Scan for the cell matching the given text and deliver its [X, Y] coordinate at center. 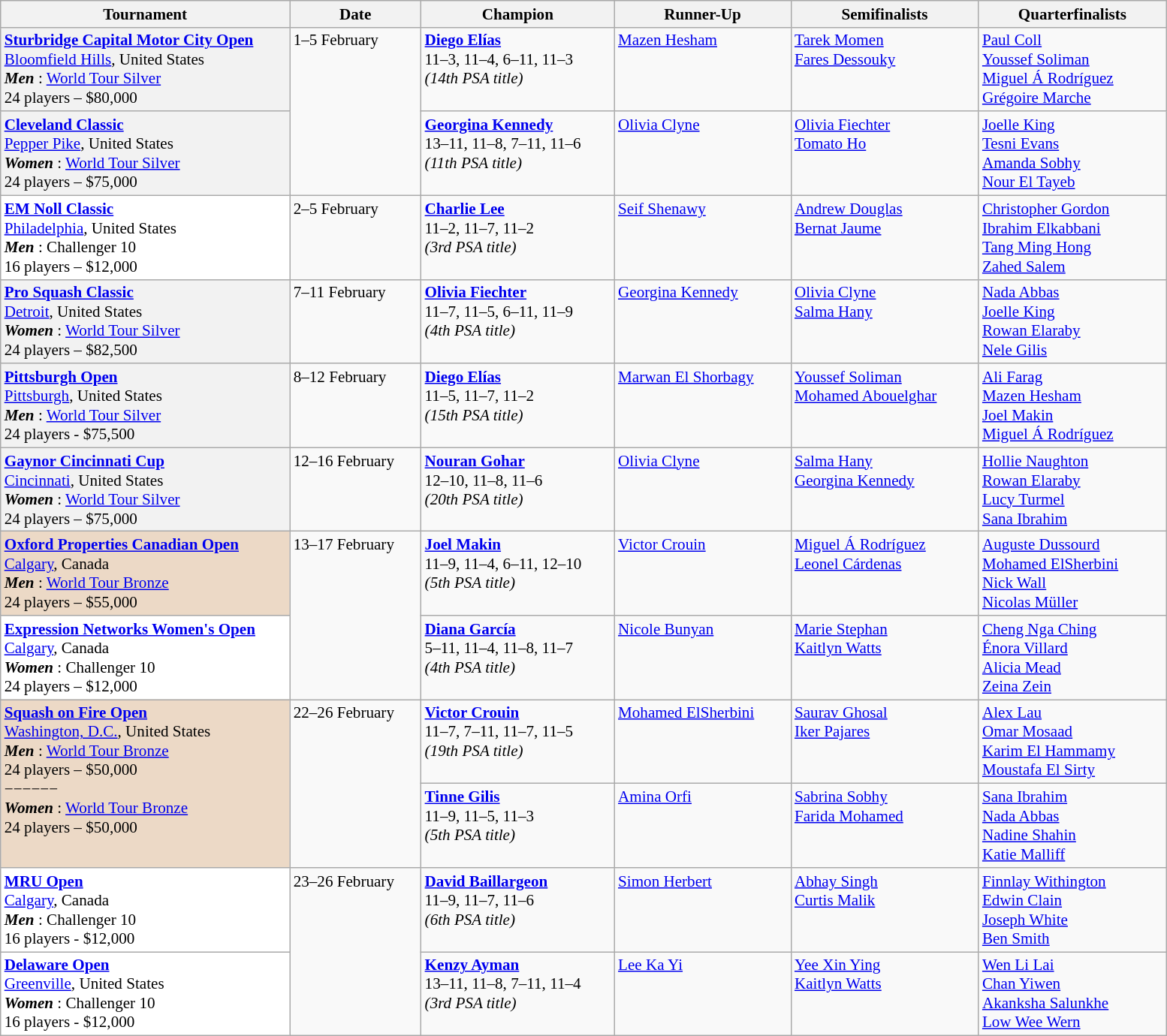
8–12 February [356, 405]
Tarek Momen Fares Dessouky [885, 69]
Quarterfinalists [1072, 14]
Kenzy Ayman13–11, 11–8, 7–11, 11–4(3rd PSA title) [518, 994]
1–5 February [356, 111]
Oxford Properties Canadian Open Calgary, Canada Men : World Tour Bronze24 players – $55,000 [146, 574]
Nouran Gohar12–10, 11–8, 11–6(20th PSA title) [518, 489]
Paul Coll Youssef Soliman Miguel Á Rodríguez Grégoire Marche [1072, 69]
Youssef Soliman Mohamed Abouelghar [885, 405]
Cheng Nga Ching Énora Villard Alicia Mead Zeina Zein [1072, 658]
Marwan El Shorbagy [703, 405]
Semifinalists [885, 14]
Mohamed ElSherbini [703, 742]
Tinne Gilis11–9, 11–5, 11–3(5th PSA title) [518, 826]
Alex Lau Omar Mosaad Karim El Hammamy Moustafa El Sirty [1072, 742]
Marie Stephan Kaitlyn Watts [885, 658]
Seif Shenawy [703, 237]
Squash on Fire Open Washington, D.C., United States Men : World Tour Bronze24 players – $50,000−−−−−− Women : World Tour Bronze24 players – $50,000 [146, 784]
Georgina Kennedy [703, 321]
23–26 February [356, 952]
12–16 February [356, 489]
Nicole Bunyan [703, 658]
Yee Xin Ying Kaitlyn Watts [885, 994]
Runner-Up [703, 14]
Christopher Gordon Ibrahim Elkabbani Tang Ming Hong Zahed Salem [1072, 237]
Date [356, 14]
Pittsburgh Open Pittsburgh, United States Men : World Tour Silver24 players - $75,500 [146, 405]
David Baillargeon11–9, 11–7, 11–6(6th PSA title) [518, 910]
7–11 February [356, 321]
Diego Elías11–3, 11–4, 6–11, 11–3(14th PSA title) [518, 69]
EM Noll Classic Philadelphia, United States Men : Challenger 1016 players – $12,000 [146, 237]
Champion [518, 14]
13–17 February [356, 616]
Simon Herbert [703, 910]
Auguste Dussourd Mohamed ElSherbini Nick Wall Nicolas Müller [1072, 574]
Hollie Naughton Rowan Elaraby Lucy Turmel Sana Ibrahim [1072, 489]
Diana García5–11, 11–4, 11–8, 11–7(4th PSA title) [518, 658]
Nada Abbas Joelle King Rowan Elaraby Nele Gilis [1072, 321]
Miguel Á Rodríguez Leonel Cárdenas [885, 574]
22–26 February [356, 784]
Wen Li Lai Chan Yiwen Akanksha Salunkhe Low Wee Wern [1072, 994]
MRU Open Calgary, Canada Men : Challenger 1016 players - $12,000 [146, 910]
2–5 February [356, 237]
Diego Elías11–5, 11–7, 11–2(15th PSA title) [518, 405]
Victor Crouin11–7, 7–11, 11–7, 11–5(19th PSA title) [518, 742]
Andrew Douglas Bernat Jaume [885, 237]
Cleveland Classic Pepper Pike, United States Women : World Tour Silver24 players – $75,000 [146, 153]
Expression Networks Women's Open Calgary, Canada Women : Challenger 1024 players – $12,000 [146, 658]
Amina Orfi [703, 826]
Ali Farag Mazen Hesham Joel Makin Miguel Á Rodríguez [1072, 405]
Charlie Lee11–2, 11–7, 11–2(3rd PSA title) [518, 237]
Pro Squash Classic Detroit, United States Women : World Tour Silver24 players – $82,500 [146, 321]
Olivia Fiechter Tomato Ho [885, 153]
Delaware Open Greenville, United States Women : Challenger 1016 players - $12,000 [146, 994]
Victor Crouin [703, 574]
Olivia Clyne Salma Hany [885, 321]
Lee Ka Yi [703, 994]
Tournament [146, 14]
Joel Makin11–9, 11–4, 6–11, 12–10(5th PSA title) [518, 574]
Mazen Hesham [703, 69]
Saurav Ghosal Iker Pajares [885, 742]
Sturbridge Capital Motor City Open Bloomfield Hills, United States Men : World Tour Silver24 players – $80,000 [146, 69]
Joelle King Tesni Evans Amanda Sobhy Nour El Tayeb [1072, 153]
Georgina Kennedy13–11, 11–8, 7–11, 11–6(11th PSA title) [518, 153]
Sana Ibrahim Nada Abbas Nadine Shahin Katie Malliff [1072, 826]
Salma Hany Georgina Kennedy [885, 489]
Sabrina Sobhy Farida Mohamed [885, 826]
Olivia Fiechter11–7, 11–5, 6–11, 11–9(4th PSA title) [518, 321]
Abhay Singh Curtis Malik [885, 910]
Finnlay Withington Edwin Clain Joseph White Ben Smith [1072, 910]
Gaynor Cincinnati Cup Cincinnati, United States Women : World Tour Silver24 players – $75,000 [146, 489]
